Detect which cell encompasses the target text, then output its (x, y) center coordinate. 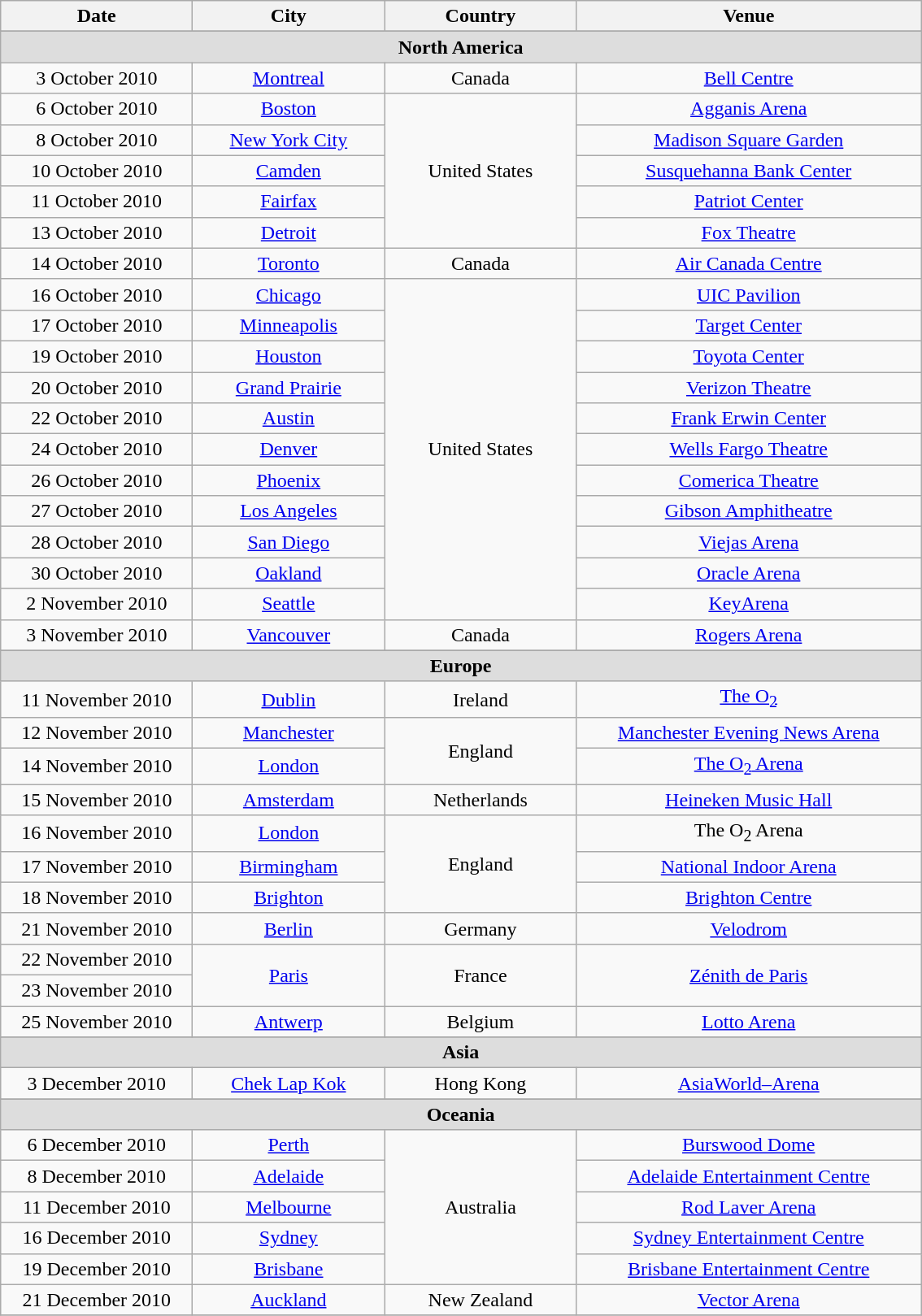
Viejas Arena (749, 542)
8 December 2010 (97, 1176)
Ireland (481, 699)
Susquehanna Bank Center (749, 171)
17 October 2010 (97, 325)
Rogers Arena (749, 635)
Frank Erwin Center (749, 419)
20 October 2010 (97, 388)
France (481, 975)
12 November 2010 (97, 732)
16 November 2010 (97, 833)
Country (481, 16)
17 November 2010 (97, 866)
Asia (461, 1053)
Fox Theatre (749, 232)
Europe (461, 666)
26 October 2010 (97, 480)
Brighton (289, 897)
Birmingham (289, 866)
Phoenix (289, 480)
22 November 2010 (97, 959)
21 November 2010 (97, 928)
Detroit (289, 232)
UIC Pavilion (749, 294)
Date (97, 16)
Manchester Evening News Arena (749, 732)
8 October 2010 (97, 140)
Houston (289, 356)
15 November 2010 (97, 800)
Air Canada Centre (749, 263)
Belgium (481, 1022)
Boston (289, 109)
Fairfax (289, 202)
19 October 2010 (97, 356)
Berlin (289, 928)
Los Angeles (289, 511)
2 November 2010 (97, 604)
30 October 2010 (97, 573)
13 October 2010 (97, 232)
Bell Centre (749, 78)
Sydney Entertainment Centre (749, 1238)
Zénith de Paris (749, 975)
10 October 2010 (97, 171)
Oceania (461, 1114)
San Diego (289, 542)
New York City (289, 140)
Brisbane (289, 1269)
Venue (749, 16)
AsiaWorld–Arena (749, 1084)
Burswood Dome (749, 1145)
Manchester (289, 732)
Wells Fargo Theatre (749, 450)
28 October 2010 (97, 542)
21 December 2010 (97, 1300)
16 October 2010 (97, 294)
Agganis Arena (749, 109)
Paris (289, 975)
National Indoor Arena (749, 866)
3 December 2010 (97, 1084)
Vector Arena (749, 1300)
3 October 2010 (97, 78)
14 November 2010 (97, 767)
Minneapolis (289, 325)
23 November 2010 (97, 991)
Chicago (289, 294)
Toyota Center (749, 356)
Oakland (289, 573)
Netherlands (481, 800)
16 December 2010 (97, 1238)
6 October 2010 (97, 109)
Grand Prairie (289, 388)
Antwerp (289, 1022)
11 November 2010 (97, 699)
25 November 2010 (97, 1022)
Sydney (289, 1238)
City (289, 16)
Perth (289, 1145)
Seattle (289, 604)
North America (461, 47)
KeyArena (749, 604)
11 December 2010 (97, 1207)
Verizon Theatre (749, 388)
Austin (289, 419)
Vancouver (289, 635)
Gibson Amphitheatre (749, 511)
Dublin (289, 699)
Madison Square Garden (749, 140)
11 October 2010 (97, 202)
Patriot Center (749, 202)
22 October 2010 (97, 419)
Auckland (289, 1300)
3 November 2010 (97, 635)
New Zealand (481, 1300)
Melbourne (289, 1207)
Oracle Arena (749, 573)
Brisbane Entertainment Centre (749, 1269)
Target Center (749, 325)
18 November 2010 (97, 897)
Montreal (289, 78)
Heineken Music Hall (749, 800)
19 December 2010 (97, 1269)
Adelaide Entertainment Centre (749, 1176)
Denver (289, 450)
Australia (481, 1207)
Germany (481, 928)
Brighton Centre (749, 897)
Lotto Arena (749, 1022)
Adelaide (289, 1176)
Amsterdam (289, 800)
Hong Kong (481, 1084)
Toronto (289, 263)
14 October 2010 (97, 263)
Comerica Theatre (749, 480)
Chek Lap Kok (289, 1084)
24 October 2010 (97, 450)
Rod Laver Arena (749, 1207)
Camden (289, 171)
Velodrom (749, 928)
The O2 (749, 699)
27 October 2010 (97, 511)
6 December 2010 (97, 1145)
